Detect which cell encompasses the target text, then output its (X, Y) center coordinate. 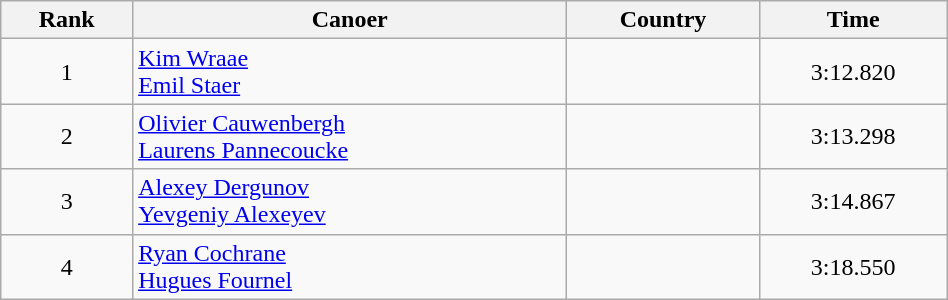
Time (853, 20)
3 (67, 202)
Ryan CochraneHugues Fournel (350, 266)
Rank (67, 20)
4 (67, 266)
Olivier CauwenberghLaurens Pannecoucke (350, 136)
Canoer (350, 20)
1 (67, 72)
Alexey DergunovYevgeniy Alexeyev (350, 202)
3:12.820 (853, 72)
3:13.298 (853, 136)
2 (67, 136)
3:14.867 (853, 202)
3:18.550 (853, 266)
Country (663, 20)
Kim WraaeEmil Staer (350, 72)
